Identify which cell holds the provided text, then report its [x, y] central coordinate. 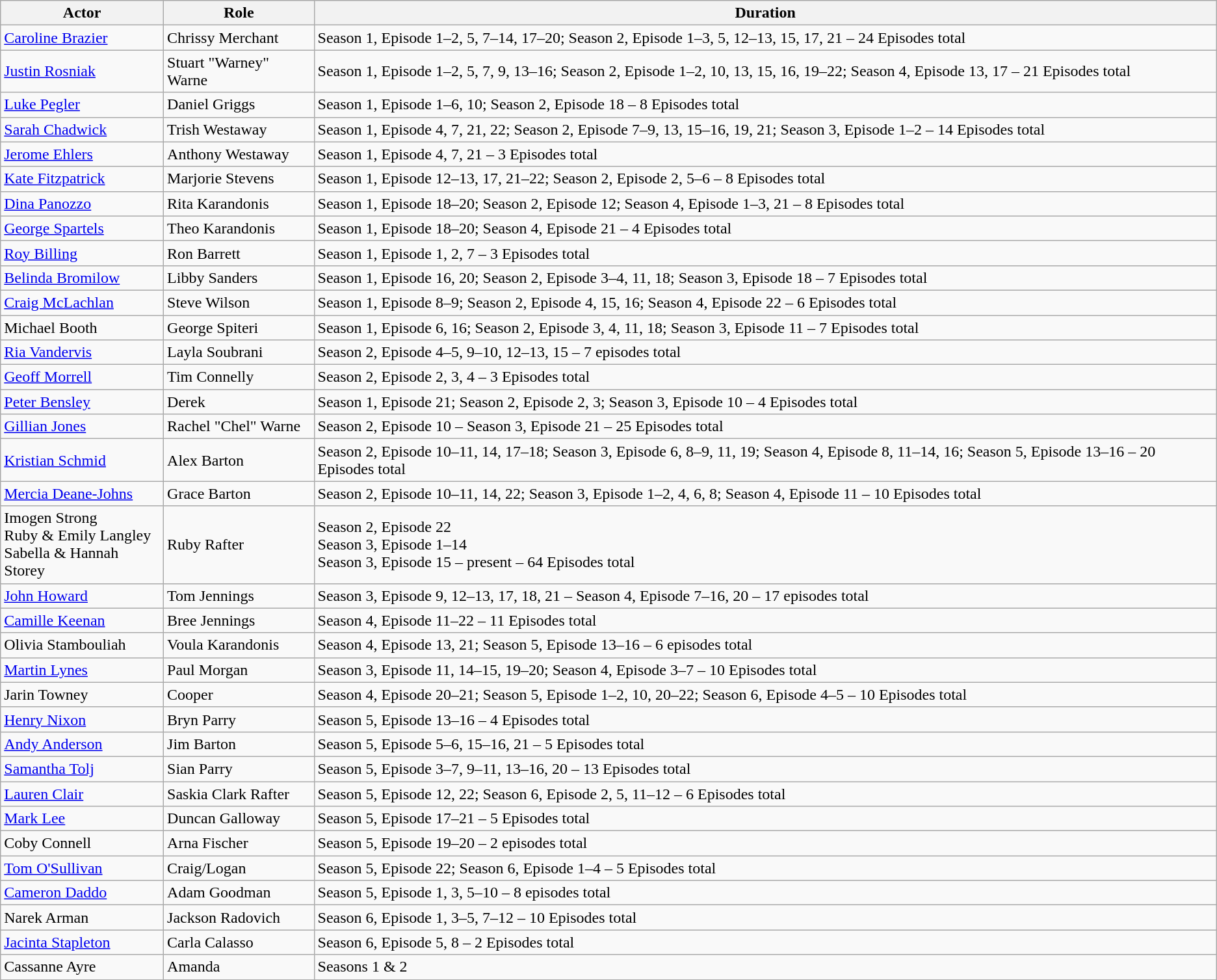
Tim Connelly [239, 377]
Season 4, Episode 13, 21; Season 5, Episode 13–16 – 6 episodes total [765, 645]
Season 1, Episode 18–20; Season 2, Episode 12; Season 4, Episode 1–3, 21 – 8 Episodes total [765, 204]
Justin Rosniak [82, 72]
Cooper [239, 695]
Theo Karandonis [239, 228]
Season 5, Episode 12, 22; Season 6, Episode 2, 5, 11–12 – 6 Episodes total [765, 794]
Jerome Ehlers [82, 154]
Season 5, Episode 1, 3, 5–10 – 8 episodes total [765, 893]
Ruby Rafter [239, 545]
Season 2, Episode 4–5, 9–10, 12–13, 15 – 7 episodes total [765, 352]
Lauren Clair [82, 794]
Season 1, Episode 8–9; Season 2, Episode 4, 15, 16; Season 4, Episode 22 – 6 Episodes total [765, 302]
Michael Booth [82, 327]
Tom Jennings [239, 596]
Season 3, Episode 11, 14–15, 19–20; Season 4, Episode 3–7 – 10 Episodes total [765, 670]
Daniel Griggs [239, 105]
Paul Morgan [239, 670]
Camille Keenan [82, 620]
Trish Westaway [239, 129]
Steve Wilson [239, 302]
Cassanne Ayre [82, 967]
Season 1, Episode 12–13, 17, 21–22; Season 2, Episode 2, 5–6 – 8 Episodes total [765, 179]
Season 5, Episode 19–20 – 2 episodes total [765, 843]
Amanda [239, 967]
Arna Fischer [239, 843]
Alex Barton [239, 460]
Role [239, 13]
Craig McLachlan [82, 302]
Rita Karandonis [239, 204]
Marjorie Stevens [239, 179]
Henry Nixon [82, 719]
George Spiteri [239, 327]
Sian Parry [239, 769]
Actor [82, 13]
Voula Karandonis [239, 645]
Season 2, Episode 10 – Season 3, Episode 21 – 25 Episodes total [765, 427]
Carla Calasso [239, 942]
Coby Connell [82, 843]
Tom O'Sullivan [82, 868]
Season 5, Episode 13–16 – 4 Episodes total [765, 719]
Season 1, Episode 1, 2, 7 – 3 Episodes total [765, 253]
Season 1, Episode 1–2, 5, 7, 9, 13–16; Season 2, Episode 1–2, 10, 13, 15, 16, 19–22; Season 4, Episode 13, 17 – 21 Episodes total [765, 72]
Grace Barton [239, 494]
Jackson Radovich [239, 918]
Luke Pegler [82, 105]
Jacinta Stapleton [82, 942]
Chrissy Merchant [239, 38]
Duration [765, 13]
Gillian Jones [82, 427]
Cameron Daddo [82, 893]
Geoff Morrell [82, 377]
Dina Panozzo [82, 204]
Ron Barrett [239, 253]
Anthony Westaway [239, 154]
Season 1, Episode 1–6, 10; Season 2, Episode 18 – 8 Episodes total [765, 105]
Kristian Schmid [82, 460]
Season 5, Episode 17–21 – 5 Episodes total [765, 819]
Season 1, Episode 21; Season 2, Episode 2, 3; Season 3, Episode 10 – 4 Episodes total [765, 402]
Season 6, Episode 1, 3–5, 7–12 – 10 Episodes total [765, 918]
Season 1, Episode 6, 16; Season 2, Episode 3, 4, 11, 18; Season 3, Episode 11 – 7 Episodes total [765, 327]
Season 1, Episode 18–20; Season 4, Episode 21 – 4 Episodes total [765, 228]
Samantha Tolj [82, 769]
Season 2, Episode 10–11, 14, 22; Season 3, Episode 1–2, 4, 6, 8; Season 4, Episode 11 – 10 Episodes total [765, 494]
Caroline Brazier [82, 38]
Season 2, Episode 10–11, 14, 17–18; Season 3, Episode 6, 8–9, 11, 19; Season 4, Episode 8, 11–14, 16; Season 5, Episode 13–16 – 20 Episodes total [765, 460]
Season 5, Episode 3–7, 9–11, 13–16, 20 – 13 Episodes total [765, 769]
Jim Barton [239, 744]
Season 3, Episode 9, 12–13, 17, 18, 21 – Season 4, Episode 7–16, 20 – 17 episodes total [765, 596]
Libby Sanders [239, 278]
Olivia Stambouliah [82, 645]
Season 4, Episode 20–21; Season 5, Episode 1–2, 10, 20–22; Season 6, Episode 4–5 – 10 Episodes total [765, 695]
Season 2, Episode 22 Season 3, Episode 1–14 Season 3, Episode 15 – present – 64 Episodes total [765, 545]
Season 1, Episode 1–2, 5, 7–14, 17–20; Season 2, Episode 1–3, 5, 12–13, 15, 17, 21 – 24 Episodes total [765, 38]
Stuart "Warney" Warne [239, 72]
Imogen Strong Ruby & Emily Langley Sabella & Hannah Storey [82, 545]
John Howard [82, 596]
Bree Jennings [239, 620]
Craig/Logan [239, 868]
Roy Billing [82, 253]
Season 2, Episode 2, 3, 4 – 3 Episodes total [765, 377]
Adam Goodman [239, 893]
Jarin Towney [82, 695]
Season 1, Episode 16, 20; Season 2, Episode 3–4, 11, 18; Season 3, Episode 18 – 7 Episodes total [765, 278]
Sarah Chadwick [82, 129]
Andy Anderson [82, 744]
Season 5, Episode 5–6, 15–16, 21 – 5 Episodes total [765, 744]
Martin Lynes [82, 670]
Season 1, Episode 4, 7, 21 – 3 Episodes total [765, 154]
Derek [239, 402]
Ria Vandervis [82, 352]
Duncan Galloway [239, 819]
Narek Arman [82, 918]
Seasons 1 & 2 [765, 967]
Season 6, Episode 5, 8 – 2 Episodes total [765, 942]
Layla Soubrani [239, 352]
Saskia Clark Rafter [239, 794]
Mark Lee [82, 819]
Rachel "Chel" Warne [239, 427]
Season 5, Episode 22; Season 6, Episode 1–4 – 5 Episodes total [765, 868]
George Spartels [82, 228]
Mercia Deane-Johns [82, 494]
Kate Fitzpatrick [82, 179]
Season 4, Episode 11–22 – 11 Episodes total [765, 620]
Bryn Parry [239, 719]
Peter Bensley [82, 402]
Season 1, Episode 4, 7, 21, 22; Season 2, Episode 7–9, 13, 15–16, 19, 21; Season 3, Episode 1–2 – 14 Episodes total [765, 129]
Belinda Bromilow [82, 278]
